Return [X, Y] of the center of cell containing provided text 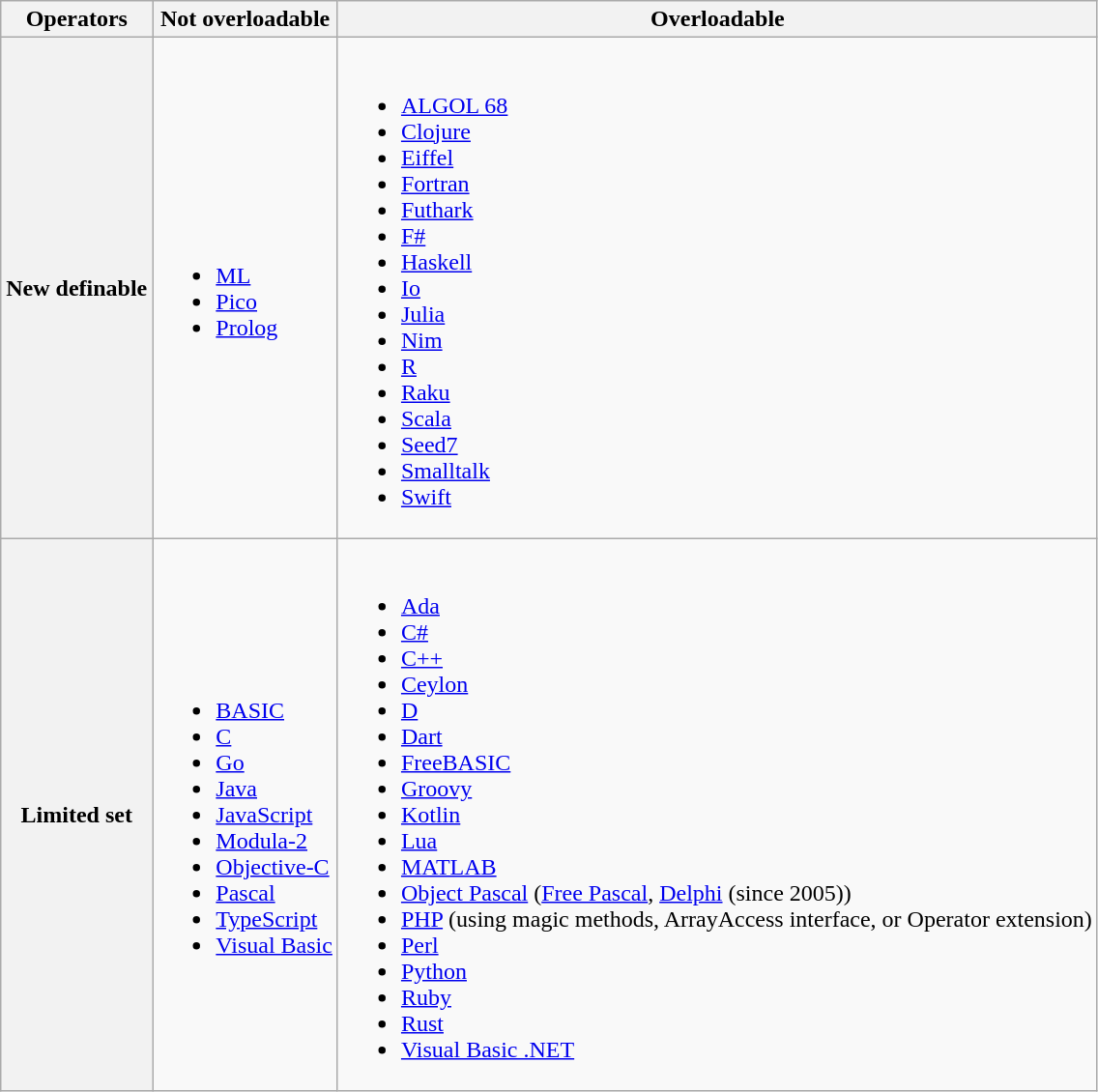
Overloadable [717, 19]
ALGOL 68ClojureEiffelFortranFutharkF#HaskellIoJuliaNimRRakuScalaSeed7SmalltalkSwift [717, 288]
MLPicoProlog [246, 288]
Operators [77, 19]
BASICCGoJavaJavaScriptModula-2Objective-CPascalTypeScriptVisual Basic [246, 815]
Limited set [77, 815]
Not overloadable [246, 19]
New definable [77, 288]
